Provide the [X, Y] coordinate of the cell's center where the given text is located.  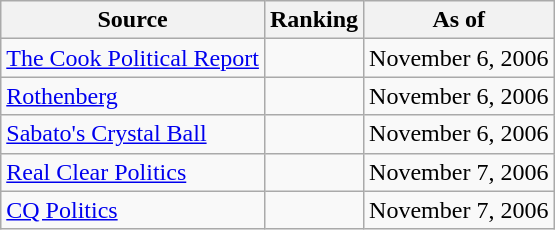
Sabato's Crystal Ball [133, 134]
Source [133, 20]
As of [459, 20]
CQ Politics [133, 210]
Real Clear Politics [133, 172]
The Cook Political Report [133, 58]
Rothenberg [133, 96]
Ranking [314, 20]
